From the cell containing the given text, extract its center point as (X, Y) coordinate. 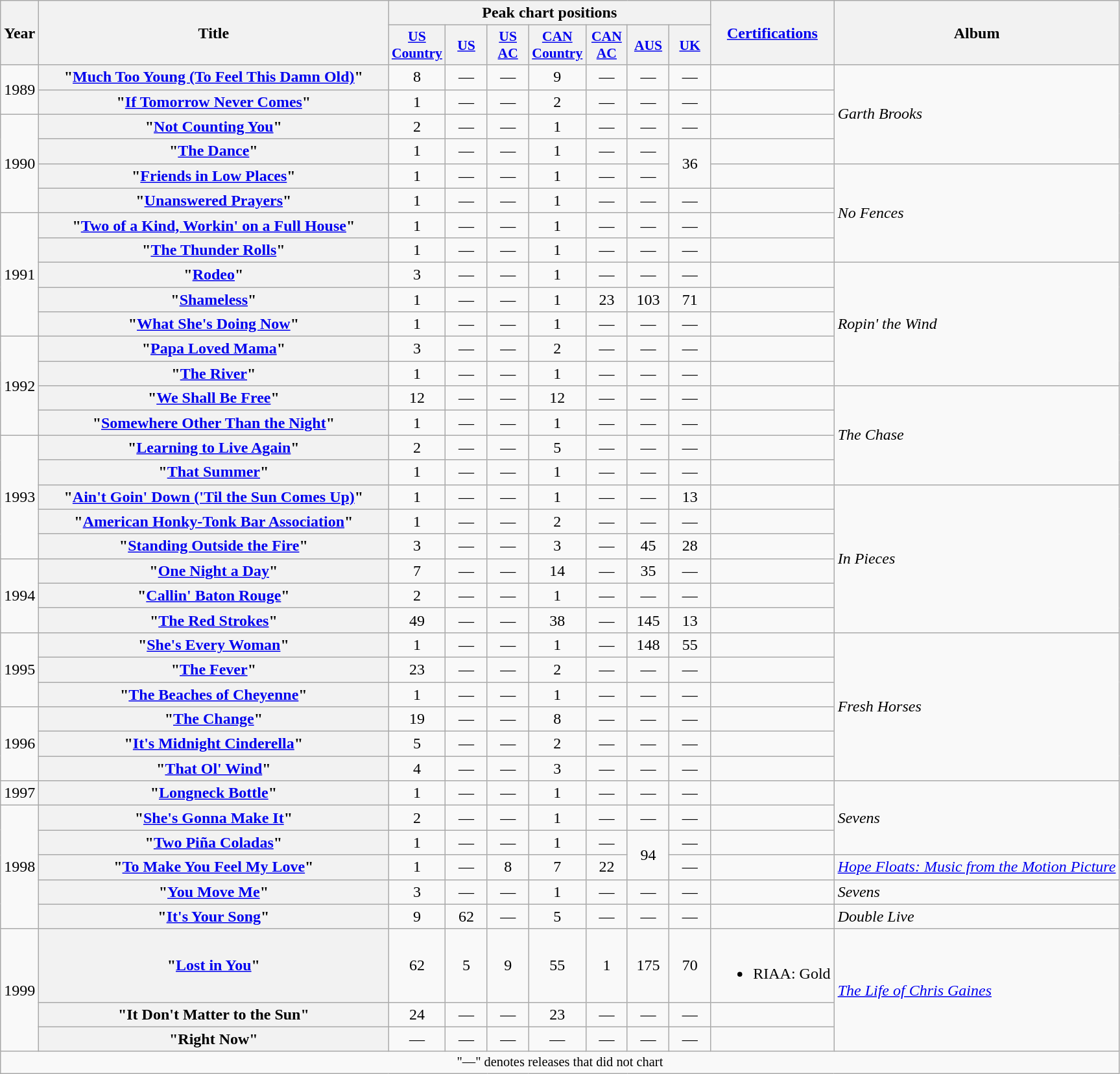
35 (648, 571)
"That Ol' Wind" (214, 769)
1992 (19, 386)
Peak chart positions (550, 13)
1989 (19, 89)
UK (690, 45)
"Rodeo" (214, 274)
"Learning to Live Again" (214, 447)
"Two Piña Coladas" (214, 842)
"The Change" (214, 719)
"The Beaches of Cheyenne" (214, 695)
"The Dance" (214, 151)
"Somewhere Other Than the Night" (214, 423)
"What She's Doing Now" (214, 324)
Certifications (772, 32)
"—" denotes releases that did not chart (560, 1062)
In Pieces (977, 558)
70 (690, 965)
"She's Gonna Make It" (214, 818)
45 (648, 546)
"The Thunder Rolls" (214, 250)
"To Make You Feel My Love" (214, 867)
"Unanswered Prayers" (214, 200)
"The Red Strokes" (214, 620)
"Callin' Baton Rouge" (214, 595)
"If Tomorrow Never Comes" (214, 102)
"It's Midnight Cinderella" (214, 744)
Fresh Horses (977, 706)
Album (977, 32)
148 (648, 645)
Garth Brooks (977, 114)
Title (214, 32)
US AC (508, 45)
94 (648, 855)
CAN Country (557, 45)
71 (690, 299)
36 (690, 163)
AUS (648, 45)
Year (19, 32)
1991 (19, 274)
"One Night a Day" (214, 571)
"Ain't Goin' Down ('Til the Sun Comes Up)" (214, 497)
"We Shall Be Free" (214, 398)
US (466, 45)
38 (557, 620)
"You Move Me" (214, 892)
145 (648, 620)
"Right Now" (214, 1039)
"It Don't Matter to the Sun" (214, 1014)
49 (417, 620)
CAN AC (606, 45)
14 (557, 571)
"The Fever" (214, 669)
22 (606, 867)
"Standing Outside the Fire" (214, 546)
"Not Counting You" (214, 126)
"Longneck Bottle" (214, 793)
"The River" (214, 374)
28 (690, 546)
"That Summer" (214, 472)
No Fences (977, 213)
"It's Your Song" (214, 916)
175 (648, 965)
103 (648, 299)
1995 (19, 669)
1990 (19, 163)
RIAA: Gold (772, 965)
"Shameless" (214, 299)
The Life of Chris Gaines (977, 990)
"Two of a Kind, Workin' on a Full House" (214, 225)
USCountry (417, 45)
Hope Floats: Music from the Motion Picture (977, 867)
"Friends in Low Places" (214, 176)
"Papa Loved Mama" (214, 349)
4 (417, 769)
19 (417, 719)
1997 (19, 793)
"American Honky-Tonk Bar Association" (214, 521)
24 (417, 1014)
1994 (19, 595)
The Chase (977, 435)
"Much Too Young (To Feel This Damn Old)" (214, 77)
Ropin' the Wind (977, 324)
1996 (19, 744)
"She's Every Woman" (214, 645)
1993 (19, 497)
Double Live (977, 916)
"Lost in You" (214, 965)
1999 (19, 990)
1998 (19, 867)
